Pinpoint the cell where the given text exists, returning its (x, y) midpoint coordinate. 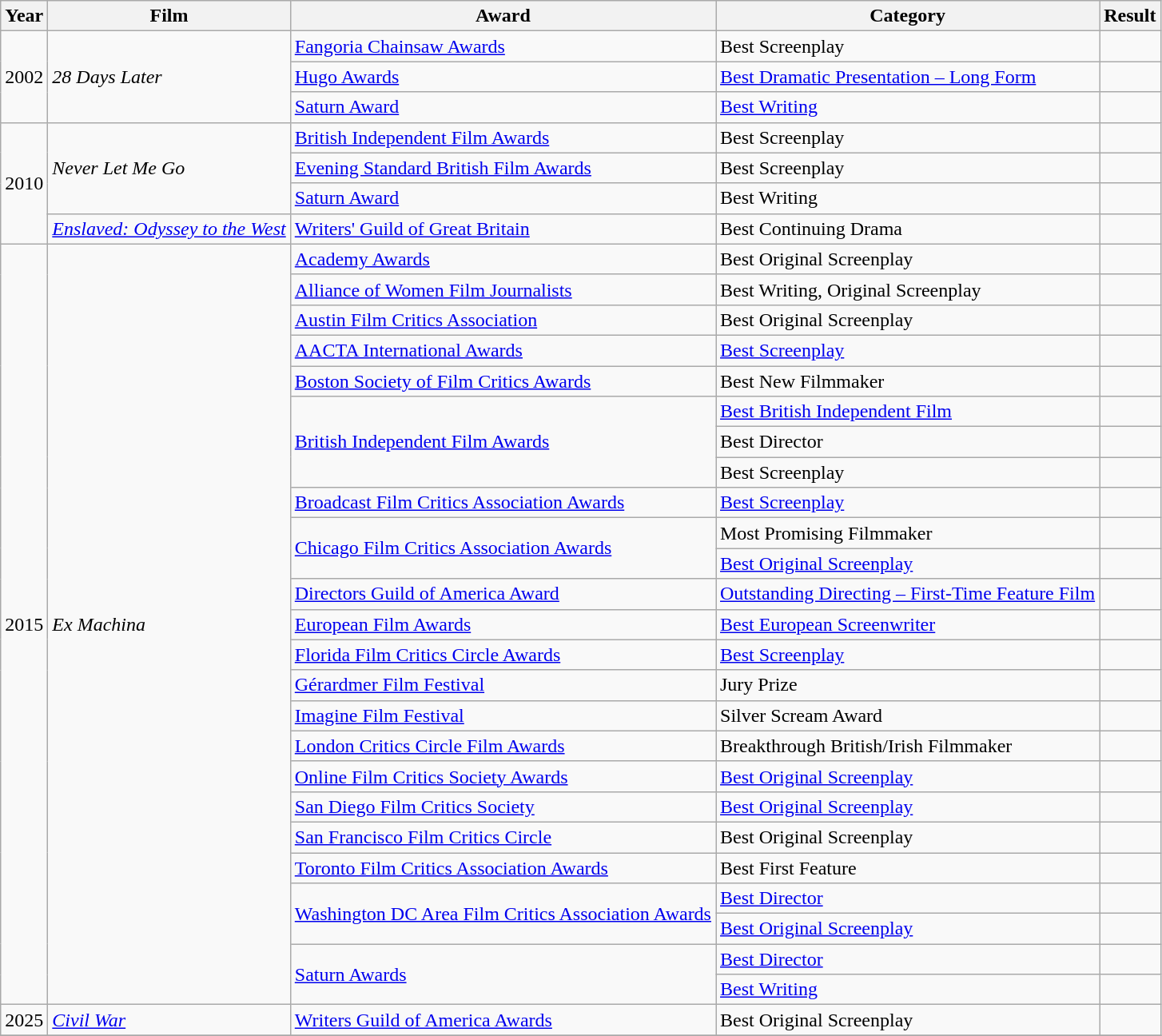
San Diego Film Critics Society (503, 807)
Breakthrough British/Irish Filmmaker (908, 746)
European Film Awards (503, 624)
Year (24, 16)
Gérardmer Film Festival (503, 685)
London Critics Circle Film Awards (503, 746)
Best British Independent Film (908, 412)
Best European Screenwriter (908, 624)
Jury Prize (908, 685)
Saturn Awards (503, 974)
Best First Feature (908, 867)
Broadcast Film Critics Association Awards (503, 503)
Award (503, 16)
Alliance of Women Film Journalists (503, 289)
Toronto Film Critics Association Awards (503, 867)
AACTA International Awards (503, 350)
Writers' Guild of Great Britain (503, 229)
Academy Awards (503, 259)
Directors Guild of America Award (503, 594)
Florida Film Critics Circle Awards (503, 655)
Best Continuing Drama (908, 229)
Most Promising Filmmaker (908, 533)
2025 (24, 1020)
Never Let Me Go (169, 168)
Ex Machina (169, 624)
Hugo Awards (503, 77)
Chicago Film Critics Association Awards (503, 548)
Silver Scream Award (908, 715)
2002 (24, 77)
2010 (24, 183)
Imagine Film Festival (503, 715)
Civil War (169, 1020)
Best Writing, Original Screenplay (908, 289)
Boston Society of Film Critics Awards (503, 381)
Enslaved: Odyssey to the West (169, 229)
Film (169, 16)
Washington DC Area Film Critics Association Awards (503, 914)
2015 (24, 624)
Austin Film Critics Association (503, 320)
Evening Standard British Film Awards (503, 168)
28 Days Later (169, 77)
Online Film Critics Society Awards (503, 776)
Best New Filmmaker (908, 381)
Outstanding Directing – First-Time Feature Film (908, 594)
San Francisco Film Critics Circle (503, 837)
Category (908, 16)
Fangoria Chainsaw Awards (503, 46)
Best Dramatic Presentation – Long Form (908, 77)
Writers Guild of America Awards (503, 1020)
Result (1130, 16)
